Identify which cell holds the provided text, then report its [x, y] central coordinate. 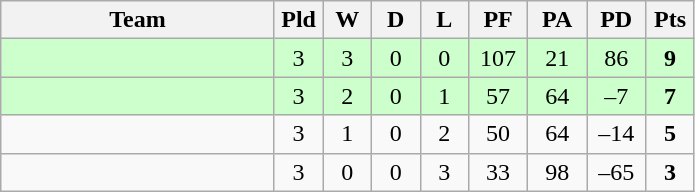
–7 [616, 96]
9 [670, 58]
33 [498, 172]
–65 [616, 172]
107 [498, 58]
Pld [298, 20]
21 [558, 58]
D [396, 20]
PD [616, 20]
Pts [670, 20]
W [348, 20]
98 [558, 172]
PF [498, 20]
PA [558, 20]
L [444, 20]
Team [138, 20]
5 [670, 134]
7 [670, 96]
57 [498, 96]
50 [498, 134]
–14 [616, 134]
86 [616, 58]
